Search for the cell housing the specified text and yield its [x, y] center coordinate. 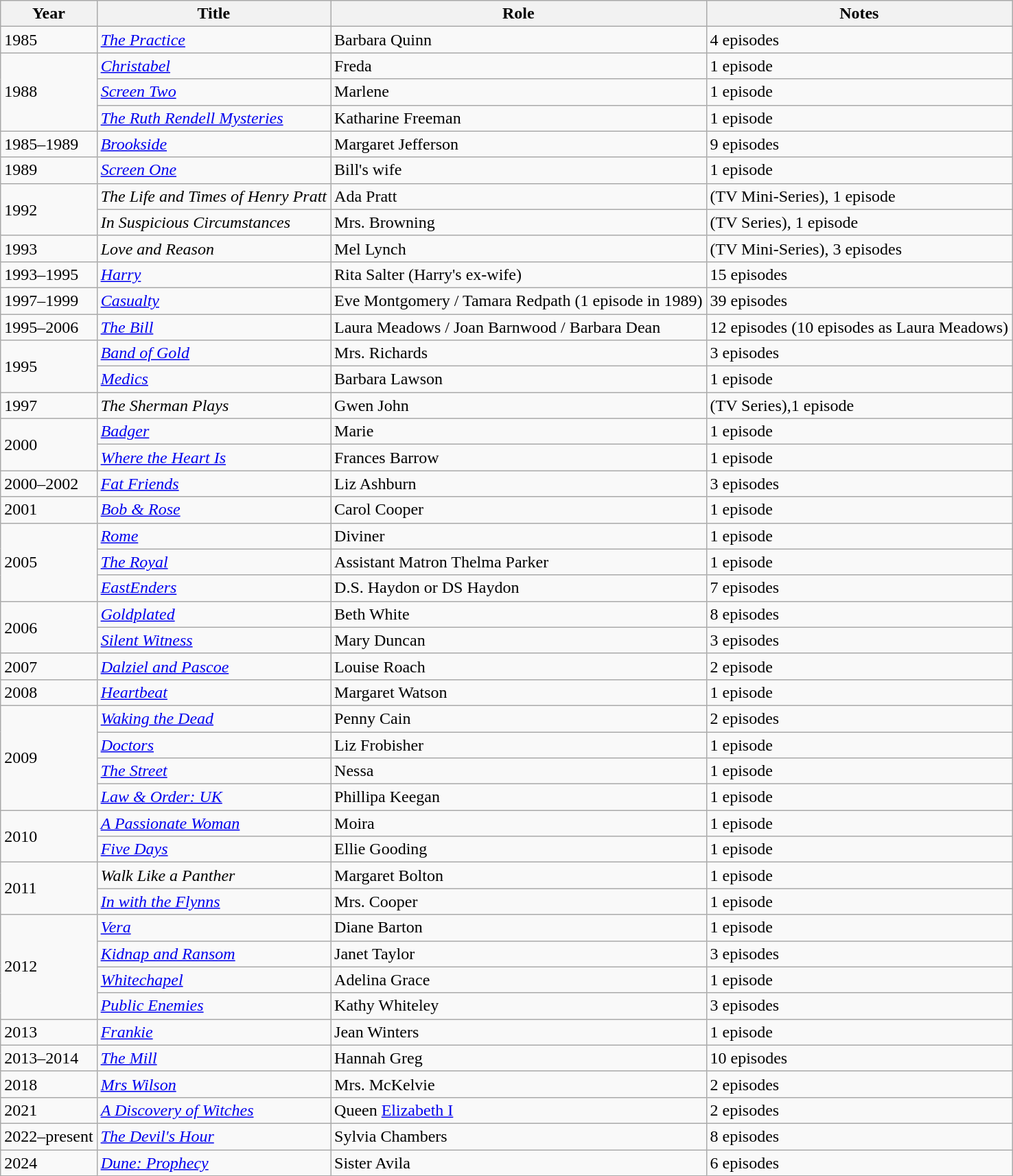
2006 [49, 627]
2005 [49, 562]
1993 [49, 248]
Harry [213, 274]
Frances Barrow [519, 458]
(TV Series),1 episode [859, 405]
Notes [859, 14]
Medics [213, 379]
Mrs Wilson [213, 1084]
Goldplated [213, 614]
2009 [49, 757]
Ellie Gooding [519, 849]
Mrs. Richards [519, 353]
Mel Lynch [519, 248]
Kidnap and Ransom [213, 954]
Vera [213, 928]
Year [49, 14]
Marlene [519, 92]
6 episodes [859, 1163]
(TV Mini-Series), 1 episode [859, 196]
The Mill [213, 1058]
(TV Series), 1 episode [859, 222]
1988 [49, 92]
Queen Elizabeth I [519, 1110]
Liz Ashburn [519, 484]
The Ruth Rendell Mysteries [213, 118]
Rita Salter (Harry's ex-wife) [519, 274]
Doctors [213, 744]
Carol Cooper [519, 510]
Margaret Watson [519, 692]
15 episodes [859, 274]
Bob & Rose [213, 510]
Barbara Lawson [519, 379]
Mrs. Cooper [519, 902]
Katharine Freeman [519, 118]
Margaret Bolton [519, 875]
Adelina Grace [519, 980]
Screen Two [213, 92]
Penny Cain [519, 718]
Assistant Matron Thelma Parker [519, 562]
9 episodes [859, 144]
Janet Taylor [519, 954]
12 episodes (10 episodes as Laura Meadows) [859, 327]
7 episodes [859, 588]
Heartbeat [213, 692]
The Street [213, 771]
1985 [49, 40]
Kathy Whiteley [519, 1006]
2001 [49, 510]
Hannah Greg [519, 1058]
Gwen John [519, 405]
1997–1999 [49, 301]
Walk Like a Panther [213, 875]
A Passionate Woman [213, 823]
2000–2002 [49, 484]
Badger [213, 432]
Whitechapel [213, 980]
Louise Roach [519, 666]
1989 [49, 170]
Love and Reason [213, 248]
2010 [49, 836]
Ada Pratt [519, 196]
2011 [49, 889]
Where the Heart Is [213, 458]
(TV Mini-Series), 3 episodes [859, 248]
2021 [49, 1110]
Silent Witness [213, 640]
2000 [49, 445]
The Sherman Plays [213, 405]
Band of Gold [213, 353]
Moira [519, 823]
Dune: Prophecy [213, 1163]
Screen One [213, 170]
1993–1995 [49, 274]
Dalziel and Pascoe [213, 666]
Liz Frobisher [519, 744]
Christabel [213, 66]
Role [519, 14]
1997 [49, 405]
Marie [519, 432]
Frankie [213, 1032]
Five Days [213, 849]
D.S. Haydon or DS Haydon [519, 588]
Diane Barton [519, 928]
2007 [49, 666]
2024 [49, 1163]
2013 [49, 1032]
Laura Meadows / Joan Barnwood / Barbara Dean [519, 327]
10 episodes [859, 1058]
1992 [49, 209]
Fat Friends [213, 484]
1995 [49, 366]
Eve Montgomery / Tamara Redpath (1 episode in 1989) [519, 301]
Nessa [519, 771]
Casualty [213, 301]
Mrs. Browning [519, 222]
Mary Duncan [519, 640]
The Practice [213, 40]
Brookside [213, 144]
1985–1989 [49, 144]
2012 [49, 967]
The Bill [213, 327]
Mrs. McKelvie [519, 1084]
Freda [519, 66]
2 episode [859, 666]
Barbara Quinn [519, 40]
EastEnders [213, 588]
4 episodes [859, 40]
The Royal [213, 562]
Public Enemies [213, 1006]
Margaret Jefferson [519, 144]
Jean Winters [519, 1032]
1995–2006 [49, 327]
2008 [49, 692]
Bill's wife [519, 170]
Law & Order: UK [213, 797]
Waking the Dead [213, 718]
39 episodes [859, 301]
Diviner [519, 536]
In Suspicious Circumstances [213, 222]
Rome [213, 536]
Beth White [519, 614]
2018 [49, 1084]
2022–present [49, 1136]
A Discovery of Witches [213, 1110]
2013–2014 [49, 1058]
In with the Flynns [213, 902]
Sister Avila [519, 1163]
The Devil's Hour [213, 1136]
Phillipa Keegan [519, 797]
Sylvia Chambers [519, 1136]
The Life and Times of Henry Pratt [213, 196]
Title [213, 14]
